For the text-containing cell, return its midpoint in [X, Y] coordinate format. 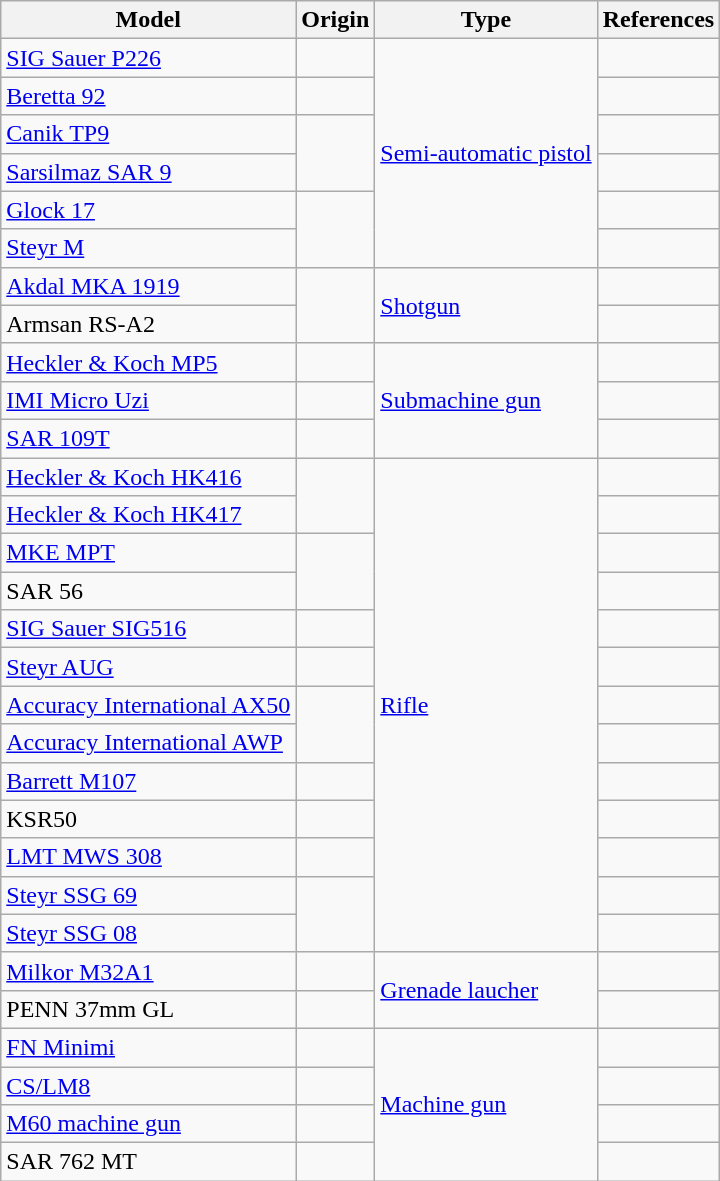
Barrett M107 [148, 781]
PENN 37mm GL [148, 1009]
Steyr SSG 69 [148, 895]
Beretta 92 [148, 96]
Steyr SSG 08 [148, 933]
Grenade laucher [486, 990]
Rifle [486, 706]
Steyr M [148, 248]
MKE MPT [148, 553]
Shotgun [486, 305]
SAR 56 [148, 591]
CS/LM8 [148, 1085]
References [658, 20]
Glock 17 [148, 210]
SAR 109T [148, 438]
Milkor M32A1 [148, 971]
Semi-automatic pistol [486, 153]
M60 machine gun [148, 1124]
Type [486, 20]
Canik TP9 [148, 134]
SAR 762 MT [148, 1162]
Accuracy International AWP [148, 743]
Accuracy International AX50 [148, 705]
Machine gun [486, 1104]
SIG Sauer P226 [148, 58]
Heckler & Koch MP5 [148, 362]
LMT MWS 308 [148, 857]
Model [148, 20]
Heckler & Koch HK416 [148, 477]
Armsan RS-A2 [148, 324]
Akdal MKA 1919 [148, 286]
Submachine gun [486, 400]
Heckler & Koch HK417 [148, 515]
FN Minimi [148, 1047]
IMI Micro Uzi [148, 400]
KSR50 [148, 819]
SIG Sauer SIG516 [148, 629]
Origin [336, 20]
Steyr AUG [148, 667]
Sarsilmaz SAR 9 [148, 172]
